Return the [X, Y] coordinate for the center point of the cell that contains the specified text.  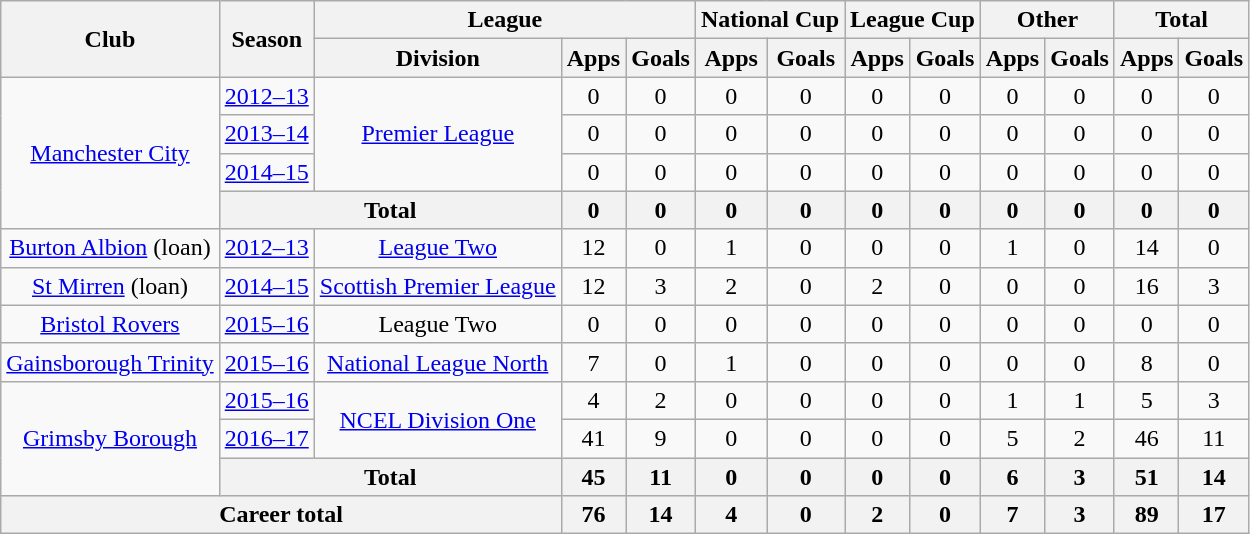
2016–17 [266, 438]
Season [266, 39]
Bristol Rovers [110, 324]
League [504, 20]
Career total [282, 515]
2013–14 [266, 134]
Burton Albion (loan) [110, 248]
45 [593, 477]
NCEL Division One [438, 419]
National Cup [770, 20]
Club [110, 39]
League Cup [913, 20]
76 [593, 515]
Premier League [438, 134]
Scottish Premier League [438, 286]
Other [1047, 20]
41 [593, 438]
Gainsborough Trinity [110, 362]
16 [1146, 286]
Grimsby Borough [110, 438]
National League North [438, 362]
St Mirren (loan) [110, 286]
89 [1146, 515]
Manchester City [110, 153]
51 [1146, 477]
6 [1012, 477]
Division [438, 58]
17 [1214, 515]
8 [1146, 362]
9 [661, 438]
46 [1146, 438]
